Extract the [x, y] coordinate from the center of the cell holding the provided text.  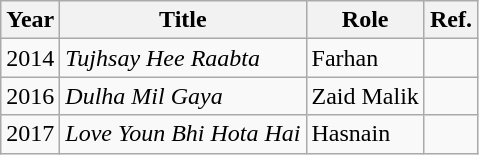
Zaid Malik [365, 96]
Farhan [365, 58]
Year [30, 20]
Tujhsay Hee Raabta [183, 58]
2014 [30, 58]
Love Youn Bhi Hota Hai [183, 134]
2016 [30, 96]
Ref. [450, 20]
Dulha Mil Gaya [183, 96]
Role [365, 20]
Title [183, 20]
Hasnain [365, 134]
2017 [30, 134]
